Identify which cell holds the provided text, then report its [X, Y] central coordinate. 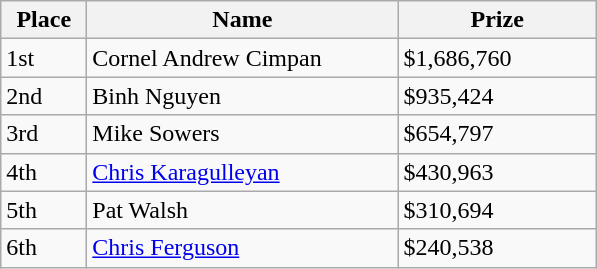
Cornel Andrew Cimpan [242, 58]
$240,538 [498, 248]
$1,686,760 [498, 58]
Mike Sowers [242, 134]
1st [44, 58]
Chris Karagulleyan [242, 172]
3rd [44, 134]
Prize [498, 20]
Place [44, 20]
2nd [44, 96]
$935,424 [498, 96]
Binh Nguyen [242, 96]
$430,963 [498, 172]
Name [242, 20]
6th [44, 248]
Chris Ferguson [242, 248]
$654,797 [498, 134]
$310,694 [498, 210]
Pat Walsh [242, 210]
5th [44, 210]
4th [44, 172]
